Identify which cell holds the provided text, then report its [x, y] central coordinate. 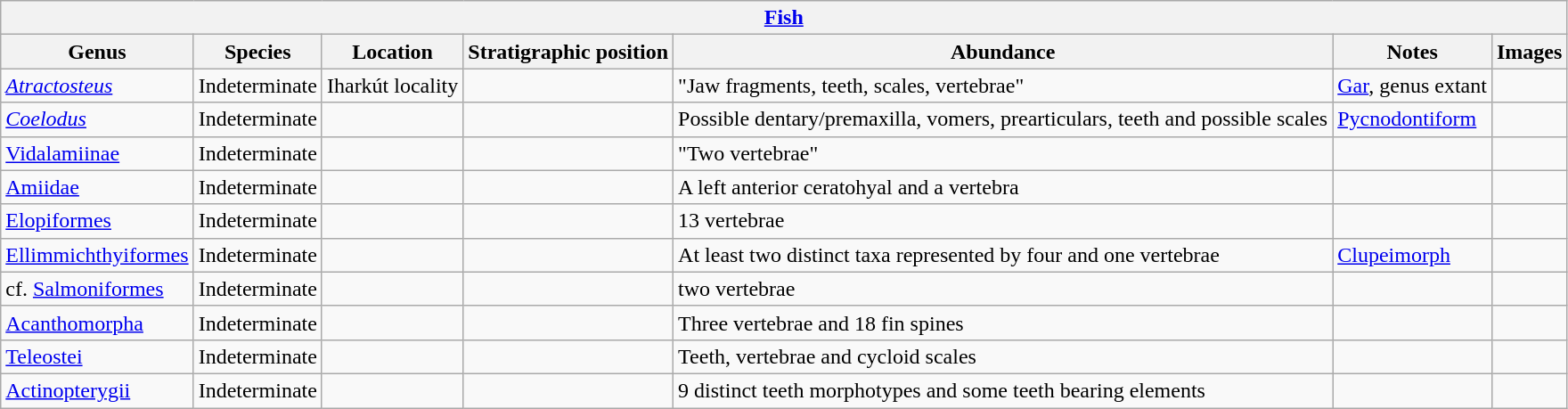
9 distinct teeth morphotypes and some teeth bearing elements [1003, 390]
Teeth, vertebrae and cycloid scales [1003, 356]
Species [257, 52]
Ellimmichthyiformes [97, 255]
Teleostei [97, 356]
Abundance [1003, 52]
"Two vertebrae" [1003, 153]
Elopiformes [97, 221]
Location [392, 52]
Notes [1413, 52]
Stratigraphic position [568, 52]
Amiidae [97, 187]
A left anterior ceratohyal and a vertebra [1003, 187]
cf. Salmoniformes [97, 289]
"Jaw fragments, teeth, scales, vertebrae" [1003, 86]
Vidalamiinae [97, 153]
Coelodus [97, 119]
Pycnodontiform [1413, 119]
Images [1529, 52]
Fish [784, 18]
Possible dentary/premaxilla, vomers, prearticulars, teeth and possible scales [1003, 119]
Actinopterygii [97, 390]
two vertebrae [1003, 289]
Clupeimorph [1413, 255]
Iharkút locality [392, 86]
Gar, genus extant [1413, 86]
Atractosteus [97, 86]
At least two distinct taxa represented by four and one vertebrae [1003, 255]
Genus [97, 52]
Three vertebrae and 18 fin spines [1003, 323]
Acanthomorpha [97, 323]
13 vertebrae [1003, 221]
